Search for the cell housing the specified text and yield its [x, y] center coordinate. 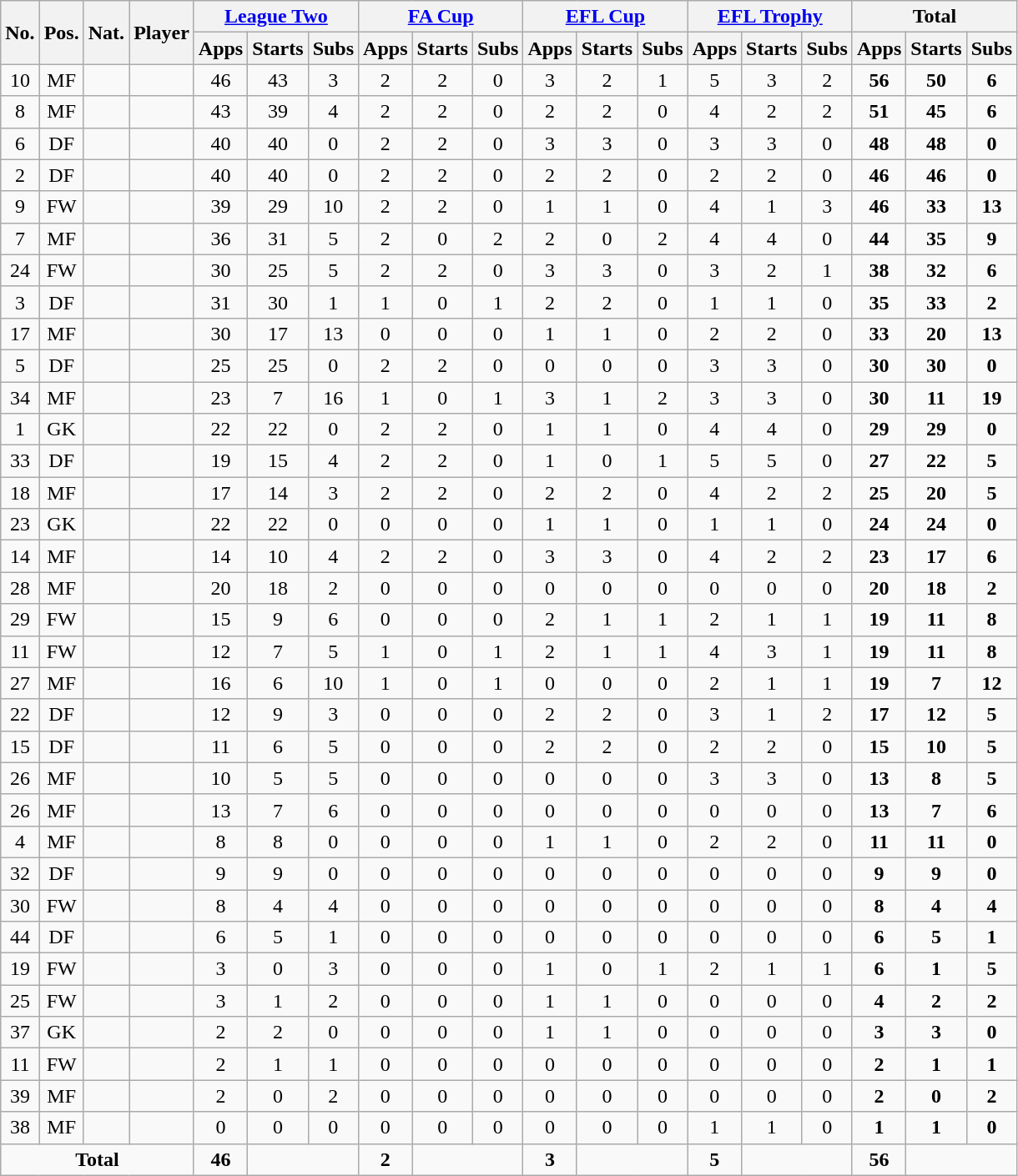
League Two [275, 17]
51 [879, 112]
28 [20, 588]
36 [220, 239]
45 [936, 112]
37 [20, 1033]
Player [162, 33]
Pos. [62, 33]
EFL Cup [606, 17]
EFL Trophy [769, 17]
34 [20, 398]
No. [20, 33]
50 [936, 80]
FA Cup [441, 17]
Nat. [106, 33]
